Extract the (X, Y) coordinate from the center of the cell holding the provided text.  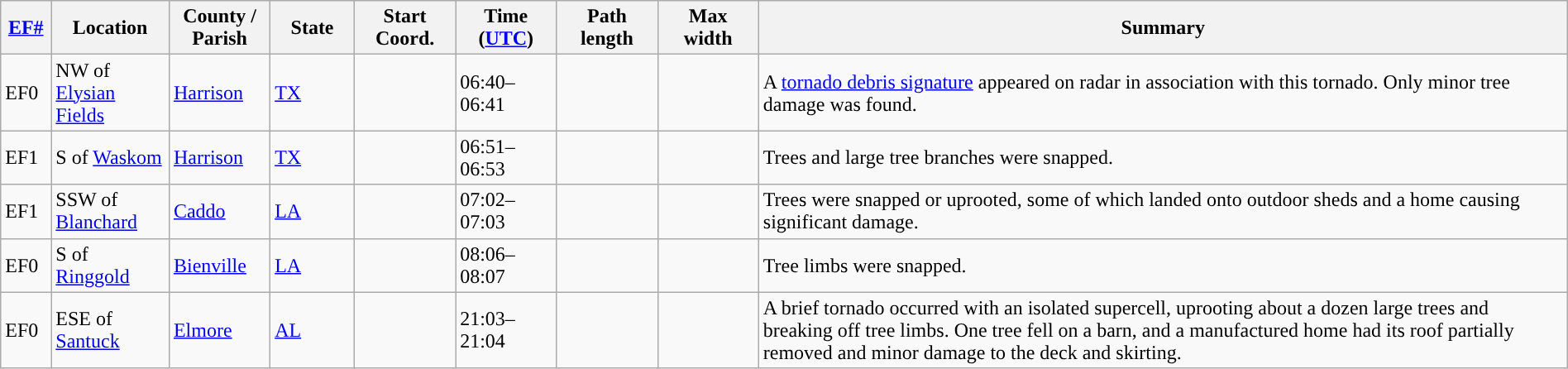
08:06–08:07 (506, 265)
21:03–21:04 (506, 330)
07:02–07:03 (506, 212)
State (313, 28)
NW of Elysian Fields (111, 93)
SSW of Blanchard (111, 212)
Max width (708, 28)
Trees were snapped or uprooted, some of which landed onto outdoor sheds and a home causing significant damage. (1163, 212)
Elmore (219, 330)
County / Parish (219, 28)
S of Waskom (111, 157)
Summary (1163, 28)
Caddo (219, 212)
AL (313, 330)
Tree limbs were snapped. (1163, 265)
S of Ringgold (111, 265)
Bienville (219, 265)
Location (111, 28)
Start Coord. (404, 28)
A tornado debris signature appeared on radar in association with this tornado. Only minor tree damage was found. (1163, 93)
EF# (26, 28)
ESE of Santuck (111, 330)
Time (UTC) (506, 28)
Path length (607, 28)
Trees and large tree branches were snapped. (1163, 157)
06:40–06:41 (506, 93)
06:51–06:53 (506, 157)
